Scan for the cell matching the given text and deliver its (x, y) coordinate at center. 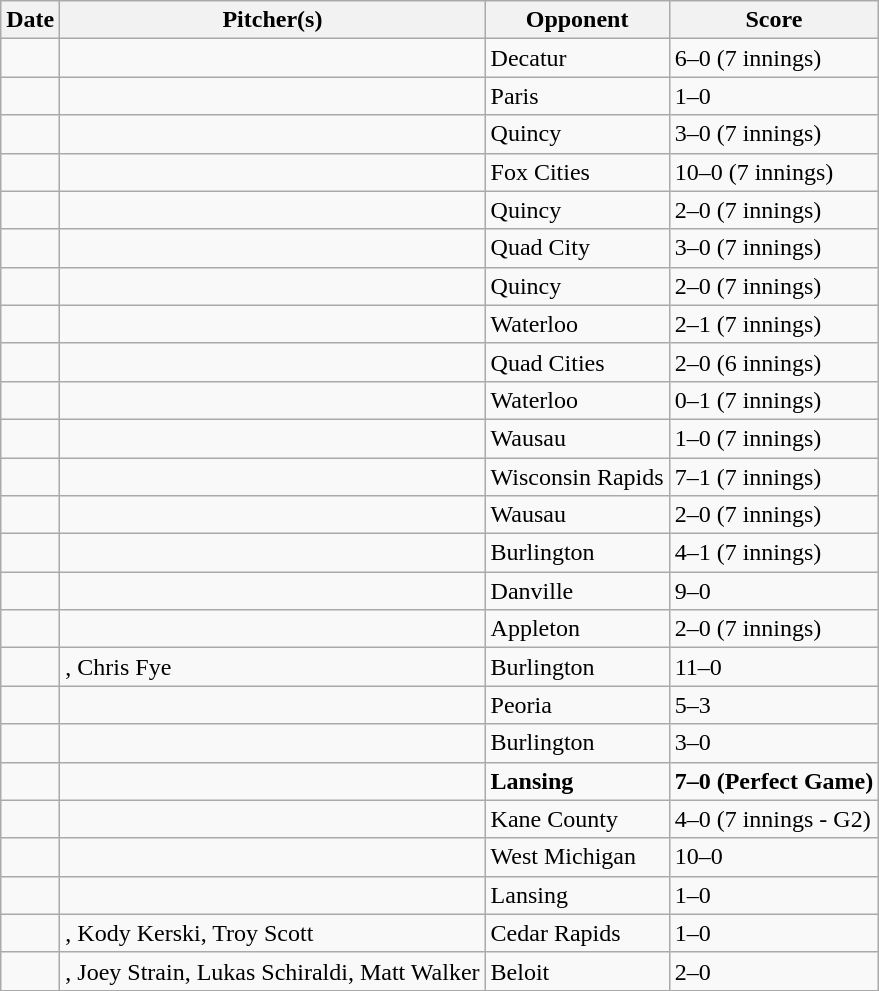
7–0 (Perfect Game) (774, 781)
1–0 (7 innings) (774, 438)
10–0 (774, 857)
4–0 (7 innings - G2) (774, 819)
Quad City (577, 248)
4–1 (7 innings) (774, 553)
Score (774, 20)
Fox Cities (577, 172)
6–0 (7 innings) (774, 58)
Kane County (577, 819)
2–0 (6 innings) (774, 362)
Cedar Rapids (577, 933)
0–1 (7 innings) (774, 400)
, Kody Kerski, Troy Scott (272, 933)
, Joey Strain, Lukas Schiraldi, Matt Walker (272, 971)
Quad Cities (577, 362)
Decatur (577, 58)
Opponent (577, 20)
Appleton (577, 629)
, Chris Fye (272, 667)
7–1 (7 innings) (774, 477)
Danville (577, 591)
3–0 (774, 743)
Paris (577, 96)
2–0 (774, 971)
5–3 (774, 705)
Date (30, 20)
Peoria (577, 705)
10–0 (7 innings) (774, 172)
Pitcher(s) (272, 20)
2–1 (7 innings) (774, 324)
11–0 (774, 667)
West Michigan (577, 857)
9–0 (774, 591)
Wisconsin Rapids (577, 477)
Beloit (577, 971)
